Return (X, Y) of the center of cell containing provided text 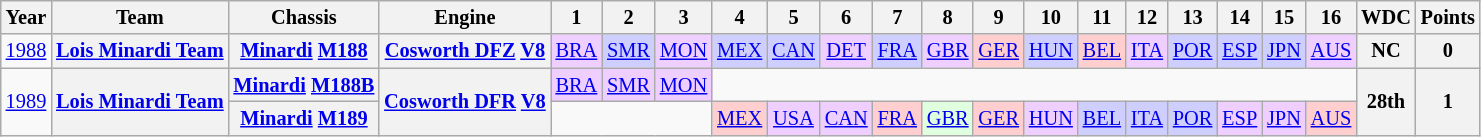
0 (1448, 51)
NC (1386, 51)
Team (140, 17)
13 (1192, 17)
Cosworth DFR V8 (464, 102)
1988 (26, 51)
1989 (26, 102)
7 (898, 17)
Cosworth DFZ V8 (464, 51)
11 (1102, 17)
14 (1240, 17)
Minardi M188B (304, 85)
10 (1051, 17)
6 (846, 17)
3 (684, 17)
Year (26, 17)
Minardi M188 (304, 51)
Chassis (304, 17)
2 (628, 17)
Minardi M189 (304, 118)
Points (1448, 17)
15 (1284, 17)
WDC (1386, 17)
Engine (464, 17)
8 (948, 17)
9 (998, 17)
16 (1331, 17)
DET (846, 51)
5 (794, 17)
12 (1147, 17)
28th (1386, 102)
USA (794, 118)
4 (740, 17)
